Output the (X, Y) coordinate of the center of the cell containing the given text.  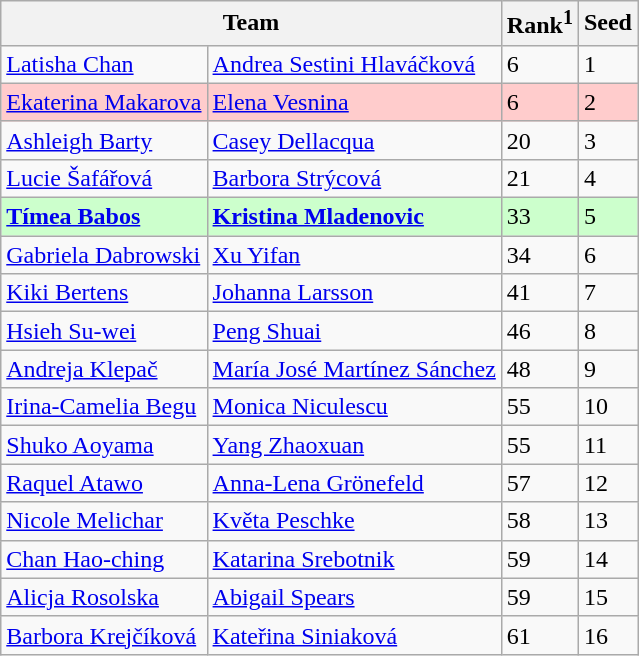
3 (608, 140)
8 (608, 331)
Casey Dellacqua (354, 140)
9 (608, 369)
Květa Peschke (354, 521)
11 (608, 445)
41 (540, 293)
2 (608, 102)
16 (608, 635)
Johanna Larsson (354, 293)
10 (608, 407)
María José Martínez Sánchez (354, 369)
Latisha Chan (104, 64)
Seed (608, 24)
Ekaterina Makarova (104, 102)
Nicole Melichar (104, 521)
46 (540, 331)
Team (252, 24)
21 (540, 178)
13 (608, 521)
Kristina Mladenovic (354, 217)
Barbora Strýcová (354, 178)
Xu Yifan (354, 255)
57 (540, 483)
61 (540, 635)
Peng Shuai (354, 331)
Barbora Krejčíková (104, 635)
1 (608, 64)
Abigail Spears (354, 597)
Andrea Sestini Hlaváčková (354, 64)
Irina-Camelia Begu (104, 407)
4 (608, 178)
Chan Hao-ching (104, 559)
Kateřina Siniaková (354, 635)
33 (540, 217)
20 (540, 140)
14 (608, 559)
Monica Niculescu (354, 407)
Alicja Rosolska (104, 597)
Lucie Šafářová (104, 178)
58 (540, 521)
Raquel Atawo (104, 483)
Tímea Babos (104, 217)
15 (608, 597)
12 (608, 483)
Kiki Bertens (104, 293)
Elena Vesnina (354, 102)
34 (540, 255)
48 (540, 369)
Yang Zhaoxuan (354, 445)
Shuko Aoyama (104, 445)
Andreja Klepač (104, 369)
Gabriela Dabrowski (104, 255)
Hsieh Su-wei (104, 331)
Ashleigh Barty (104, 140)
5 (608, 217)
Katarina Srebotnik (354, 559)
7 (608, 293)
Rank1 (540, 24)
Anna-Lena Grönefeld (354, 483)
